Return (x, y) of the center of cell containing provided text 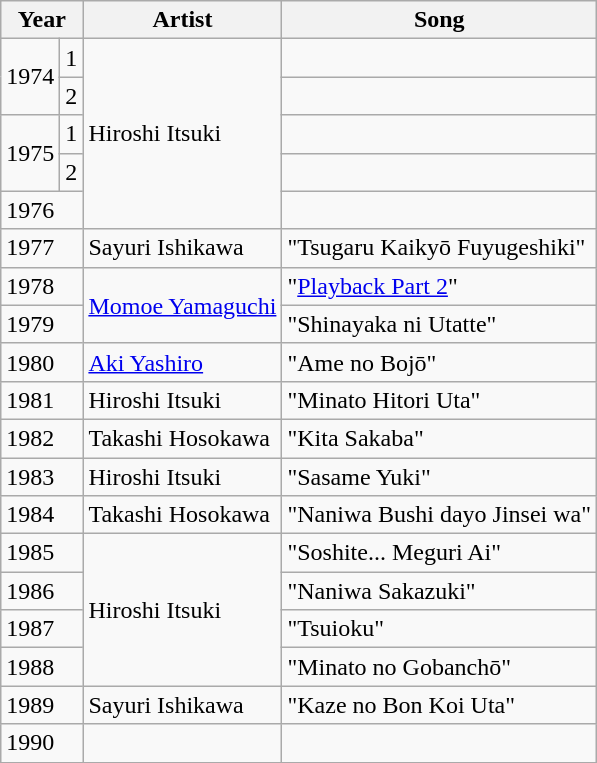
"Kaze no Bon Koi Uta" (440, 705)
1977 (42, 248)
"Kita Sakaba" (440, 438)
1984 (42, 515)
1982 (42, 438)
1985 (42, 553)
1988 (42, 667)
Artist (182, 20)
"Naniwa Sakazuki" (440, 591)
1981 (42, 400)
"Playback Part 2" (440, 286)
"Tsuioku" (440, 629)
1990 (42, 743)
1989 (42, 705)
"Sasame Yuki" (440, 477)
1976 (42, 210)
1978 (42, 286)
1987 (42, 629)
"Ame no Bojō" (440, 362)
"Soshite... Meguri Ai" (440, 553)
1979 (42, 324)
"Naniwa Bushi dayo Jinsei wa" (440, 515)
"Shinayaka ni Utatte" (440, 324)
1975 (30, 153)
"Tsugaru Kaikyō Fuyugeshiki" (440, 248)
Momoe Yamaguchi (182, 305)
1983 (42, 477)
Song (440, 20)
1974 (30, 77)
"Minato Hitori Uta" (440, 400)
Year (42, 20)
Aki Yashiro (182, 362)
"Minato no Gobanchō" (440, 667)
1980 (42, 362)
1986 (42, 591)
